Output the (X, Y) coordinate of the center of the cell containing the given text.  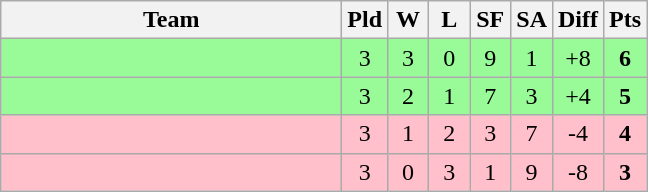
Pld (365, 20)
+4 (578, 96)
Pts (626, 20)
W (408, 20)
4 (626, 134)
SA (532, 20)
+8 (578, 58)
-4 (578, 134)
6 (626, 58)
L (450, 20)
-8 (578, 172)
Diff (578, 20)
Team (172, 20)
SF (490, 20)
5 (626, 96)
